Provide the [X, Y] coordinate of the cell's center where the given text is located.  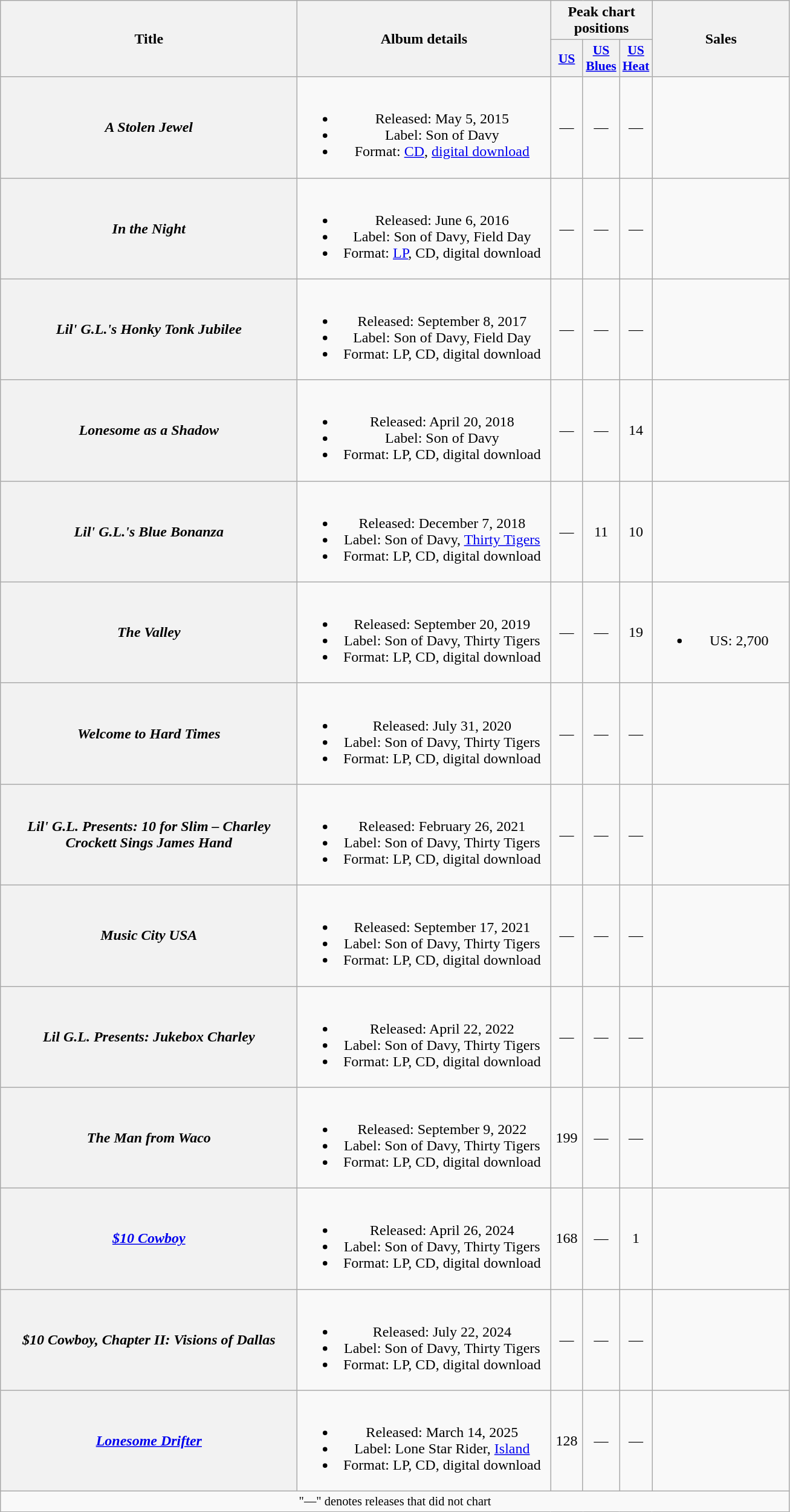
USBlues [601, 58]
In the Night [149, 229]
Lil G.L. Presents: Jukebox Charley [149, 1037]
11 [601, 531]
19 [636, 633]
A Stolen Jewel [149, 127]
1 [636, 1239]
Released: April 22, 2022Label: Son of Davy, Thirty TigersFormat: LP, CD, digital download [424, 1037]
Lonesome as a Shadow [149, 431]
199 [567, 1138]
Music City USA [149, 935]
128 [567, 1441]
Lil' G.L.'s Blue Bonanza [149, 531]
Released: September 9, 2022Label: Son of Davy, Thirty TigersFormat: LP, CD, digital download [424, 1138]
Title [149, 39]
Released: April 26, 2024Label: Son of Davy, Thirty TigersFormat: LP, CD, digital download [424, 1239]
The Man from Waco [149, 1138]
Released: February 26, 2021Label: Son of Davy, Thirty TigersFormat: LP, CD, digital download [424, 835]
Sales [720, 39]
Released: March 14, 2025Label: Lone Star Rider, IslandFormat: LP, CD, digital download [424, 1441]
Lil' G.L.'s Honky Tonk Jubilee [149, 329]
Album details [424, 39]
10 [636, 531]
USHeat [636, 58]
"—" denotes releases that did not chart [395, 1502]
Peak chartpositions [601, 21]
US: 2,700 [720, 633]
$10 Cowboy [149, 1239]
Released: December 7, 2018Label: Son of Davy, Thirty TigersFormat: LP, CD, digital download [424, 531]
Released: September 17, 2021Label: Son of Davy, Thirty TigersFormat: LP, CD, digital download [424, 935]
Released: July 31, 2020Label: Son of Davy, Thirty TigersFormat: LP, CD, digital download [424, 733]
Released: September 8, 2017Label: Son of Davy, Field DayFormat: LP, CD, digital download [424, 329]
Released: May 5, 2015Label: Son of DavyFormat: CD, digital download [424, 127]
14 [636, 431]
Released: September 20, 2019Label: Son of Davy, Thirty TigersFormat: LP, CD, digital download [424, 633]
$10 Cowboy, Chapter II: Visions of Dallas [149, 1340]
Released: June 6, 2016Label: Son of Davy, Field DayFormat: LP, CD, digital download [424, 229]
Welcome to Hard Times [149, 733]
Released: April 20, 2018Label: Son of DavyFormat: LP, CD, digital download [424, 431]
The Valley [149, 633]
Lonesome Drifter [149, 1441]
168 [567, 1239]
Lil' G.L. Presents: 10 for Slim – Charley Crockett Sings James Hand [149, 835]
US [567, 58]
Released: July 22, 2024Label: Son of Davy, Thirty TigersFormat: LP, CD, digital download [424, 1340]
